Extract the [X, Y] coordinate from the center of the cell holding the provided text.  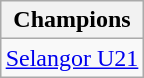
Selangor U21 [72, 58]
Champions [72, 20]
